Scan for the cell matching the given text and deliver its [x, y] coordinate at center. 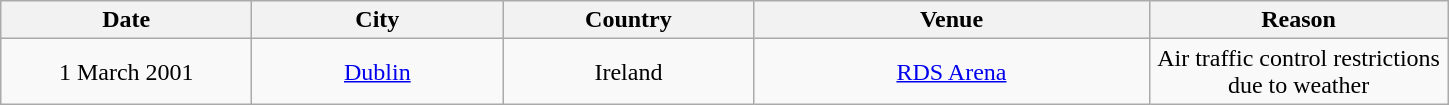
RDS Arena [952, 72]
Country [628, 20]
City [378, 20]
Venue [952, 20]
Reason [1298, 20]
1 March 2001 [126, 72]
Date [126, 20]
Dublin [378, 72]
Air traffic control restrictions due to weather [1298, 72]
Ireland [628, 72]
